For the text-containing cell, return its midpoint in [X, Y] coordinate format. 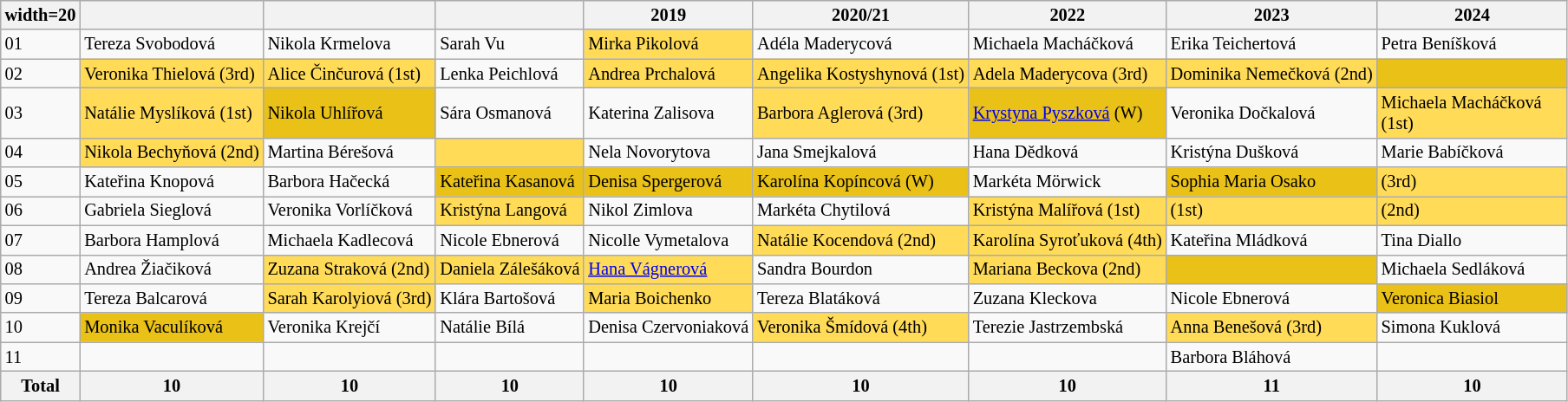
05 [41, 182]
Nicolle Vymetalova [668, 240]
Veronika Vorlíčková [350, 211]
Jana Smejkalová [860, 152]
Lenka Peichlová [510, 74]
Angelika Kostyshynová (1st) [860, 74]
Veronika Šmídová (4th) [860, 327]
Sarah Vu [510, 44]
04 [41, 152]
Zuzana Kleckova [1068, 298]
Nikola Krmelova [350, 44]
Terezie Jastrzembská [1068, 327]
Kristýna Malířová (1st) [1068, 211]
Zuzana Straková (2nd) [350, 269]
Hana Vágnerová [668, 269]
Michaela Sedláková [1473, 269]
Sandra Bourdon [860, 269]
Markéta Chytilová [860, 211]
Kateřina Mládková [1271, 240]
Nikola Bechyňová (2nd) [172, 152]
Karolína Syroťuková (4th) [1068, 240]
Kateřina Kasanová [510, 182]
Monika Vaculíková [172, 327]
Karolína Kopíncová (W) [860, 182]
Simona Kuklová [1473, 327]
2019 [668, 15]
Marie Babíčková [1473, 152]
Denisa Spergerová [668, 182]
Krystyna Pyszková (W) [1068, 113]
Mirka Pikolová [668, 44]
Tereza Blatáková [860, 298]
2022 [1068, 15]
Gabriela Sieglová [172, 211]
Barbora Aglerová (3rd) [860, 113]
Michaela Macháčková [1068, 44]
07 [41, 240]
Veronika Dočkalová [1271, 113]
Nikola Uhlířová [350, 113]
Andrea Žiačiková [172, 269]
(2nd) [1473, 211]
Erika Teichertová [1271, 44]
Petra Beníšková [1473, 44]
2020/21 [860, 15]
2023 [1271, 15]
06 [41, 211]
Tina Diallo [1473, 240]
Mariana Beckova (2nd) [1068, 269]
Denisa Czervoniaková [668, 327]
Michaela Macháčková (1st) [1473, 113]
Barbora Hačecká [350, 182]
Hana Dědková [1068, 152]
Tereza Balcarová [172, 298]
08 [41, 269]
Kateřina Knopová [172, 182]
Nikol Zimlova [668, 211]
2024 [1473, 15]
Kristýna Dušková [1271, 152]
width=20 [41, 15]
Andrea Prchalová [668, 74]
Daniela Zálešáková [510, 269]
Total [41, 386]
Katerina Zalisova [668, 113]
Natálie Bílá [510, 327]
Kristýna Langová [510, 211]
Martina Bérešová [350, 152]
Veronika Krejčí [350, 327]
Veronika Thielová (3rd) [172, 74]
Anna Benešová (3rd) [1271, 327]
Sára Osmanová [510, 113]
Barbora Bláhová [1271, 357]
Natálie Myslíková (1st) [172, 113]
Maria Boichenko [668, 298]
(1st) [1271, 211]
Markéta Mörwick [1068, 182]
Klára Bartošová [510, 298]
Barbora Hamplová [172, 240]
01 [41, 44]
Sophia Maria Osako [1271, 182]
03 [41, 113]
Adéla Maderycová [860, 44]
Tereza Svobodová [172, 44]
Adela Maderycova (3rd) [1068, 74]
(3rd) [1473, 182]
02 [41, 74]
Nela Novorytova [668, 152]
Veronica Biasiol [1473, 298]
Natálie Kocendová (2nd) [860, 240]
09 [41, 298]
Dominika Nemečková (2nd) [1271, 74]
Sarah Karolyiová (3rd) [350, 298]
Michaela Kadlecová [350, 240]
Alice Činčurová (1st) [350, 74]
